Determine the [X, Y] coordinate at the center of the cell enclosing the given text.  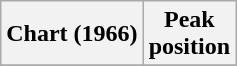
Peakposition [189, 34]
Chart (1966) [72, 34]
